Scan for the cell matching the given text and deliver its [x, y] coordinate at center. 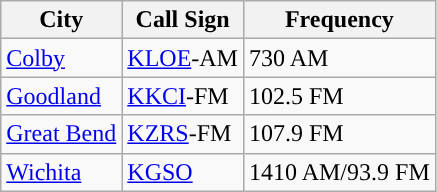
KZRS-FM [183, 134]
Frequency [339, 20]
1410 AM/93.9 FM [339, 172]
KLOE-AM [183, 58]
KGSO [183, 172]
Colby [62, 58]
Goodland [62, 96]
KKCI-FM [183, 96]
102.5 FM [339, 96]
City [62, 20]
Great Bend [62, 134]
Wichita [62, 172]
730 AM [339, 58]
Call Sign [183, 20]
107.9 FM [339, 134]
